From the cell containing the given text, extract its center point as (X, Y) coordinate. 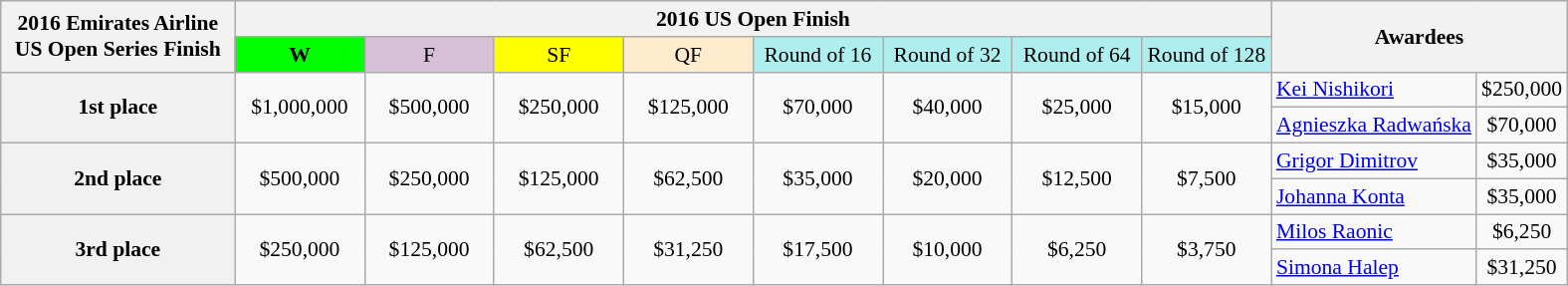
1st place (117, 108)
SF (559, 55)
Simona Halep (1374, 268)
W (300, 55)
Grigor Dimitrov (1374, 161)
$3,750 (1207, 249)
2nd place (117, 179)
Johanna Konta (1374, 196)
$12,500 (1077, 179)
$20,000 (947, 179)
Kei Nishikori (1374, 90)
$40,000 (947, 108)
Milos Raonic (1374, 232)
F (429, 55)
Awardees (1420, 36)
Round of 16 (817, 55)
$15,000 (1207, 108)
$7,500 (1207, 179)
2016 Emirates Airline US Open Series Finish (117, 36)
Round of 128 (1207, 55)
$1,000,000 (300, 108)
QF (688, 55)
Round of 64 (1077, 55)
$17,500 (817, 249)
$10,000 (947, 249)
3rd place (117, 249)
$25,000 (1077, 108)
Agnieszka Radwańska (1374, 126)
2016 US Open Finish (753, 19)
Round of 32 (947, 55)
